Detect which cell encompasses the target text, then output its (X, Y) center coordinate. 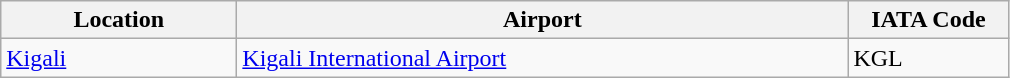
Kigali (119, 58)
KGL (928, 58)
Kigali International Airport (542, 58)
Airport (542, 20)
Location (119, 20)
IATA Code (928, 20)
